Find where the given text appears and provide that cell's center as [X, Y] coordinate. 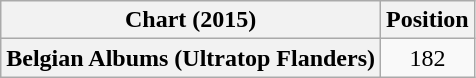
Belgian Albums (Ultratop Flanders) [191, 58]
Position [428, 20]
Chart (2015) [191, 20]
182 [428, 58]
